For the text-containing cell, return its midpoint in [x, y] coordinate format. 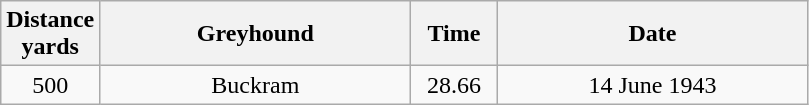
Date [652, 34]
Distance yards [50, 34]
500 [50, 85]
Time [454, 34]
14 June 1943 [652, 85]
28.66 [454, 85]
Greyhound [256, 34]
Buckram [256, 85]
